Return (X, Y) of the center of cell containing provided text 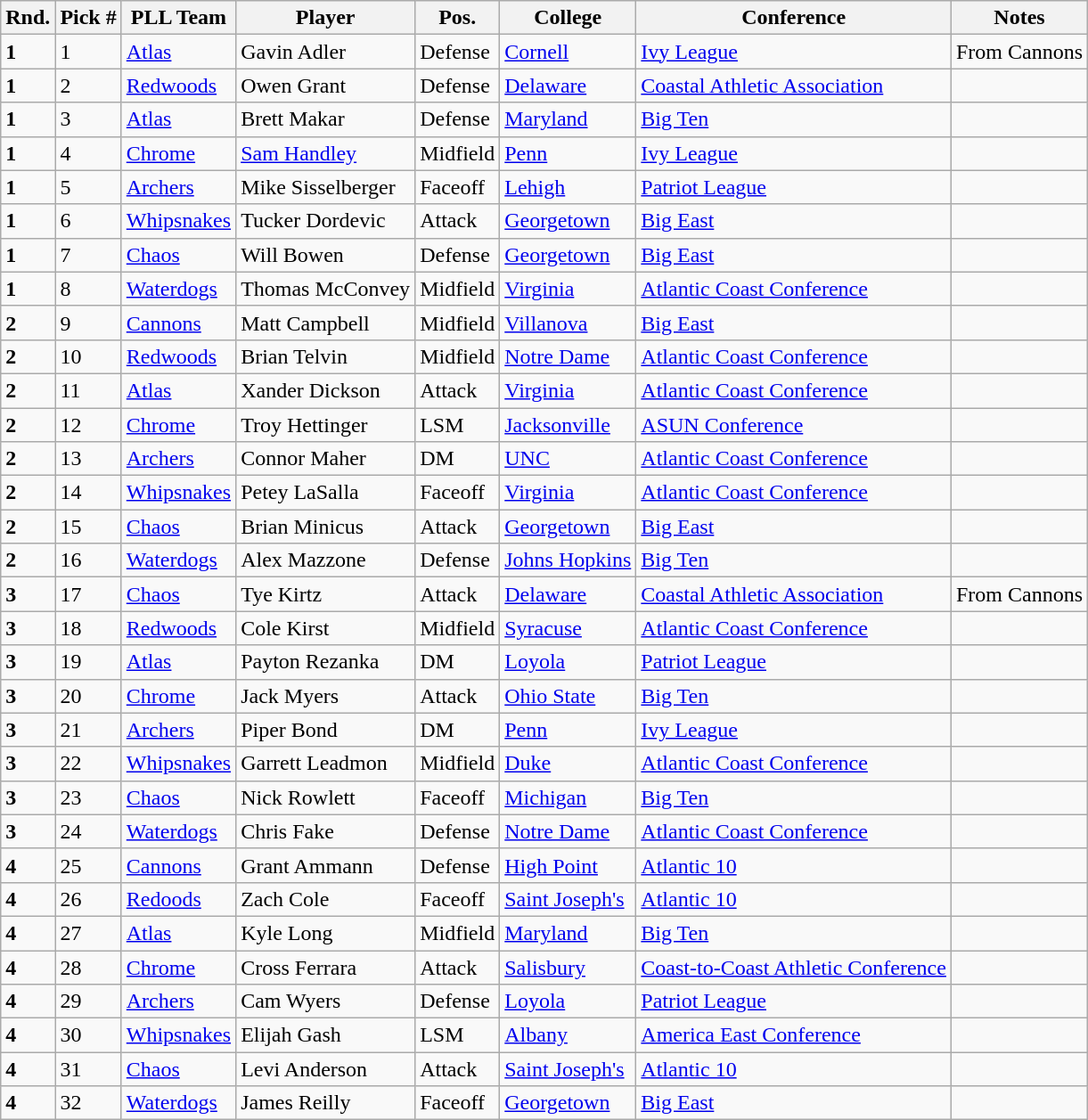
31 (88, 1069)
Piper Bond (326, 730)
25 (88, 865)
15 (88, 527)
24 (88, 831)
America East Conference (794, 1035)
Ohio State (569, 696)
Pos. (458, 18)
21 (88, 730)
30 (88, 1035)
11 (88, 390)
Connor Maher (326, 459)
Salisbury (569, 967)
16 (88, 560)
20 (88, 696)
Troy Hettinger (326, 425)
Gavin Adler (326, 52)
Jacksonville (569, 425)
Cornell (569, 52)
Notes (1019, 18)
8 (88, 289)
UNC (569, 459)
Pick # (88, 18)
Sam Handley (326, 153)
Johns Hopkins (569, 560)
27 (88, 933)
13 (88, 459)
Will Bowen (326, 255)
32 (88, 1103)
Tye Kirtz (326, 594)
ASUN Conference (794, 425)
Grant Ammann (326, 865)
22 (88, 764)
Brett Makar (326, 119)
Villanova (569, 323)
29 (88, 1001)
12 (88, 425)
Mike Sisselberger (326, 187)
Brian Minicus (326, 527)
7 (88, 255)
Lehigh (569, 187)
Cross Ferrara (326, 967)
Zach Cole (326, 899)
6 (88, 221)
Elijah Gash (326, 1035)
Albany (569, 1035)
High Point (569, 865)
Petey LaSalla (326, 493)
5 (88, 187)
Syracuse (569, 628)
14 (88, 493)
Duke (569, 764)
Alex Mazzone (326, 560)
Brian Telvin (326, 356)
Nick Rowlett (326, 797)
9 (88, 323)
23 (88, 797)
19 (88, 662)
College (569, 18)
18 (88, 628)
Matt Campbell (326, 323)
Jack Myers (326, 696)
Cole Kirst (326, 628)
Chris Fake (326, 831)
Player (326, 18)
James Reilly (326, 1103)
28 (88, 967)
Owen Grant (326, 86)
26 (88, 899)
Thomas McConvey (326, 289)
Payton Rezanka (326, 662)
Garrett Leadmon (326, 764)
PLL Team (178, 18)
Coast-to-Coast Athletic Conference (794, 967)
Conference (794, 18)
17 (88, 594)
Redoods (178, 899)
Levi Anderson (326, 1069)
Tucker Dordevic (326, 221)
10 (88, 356)
Kyle Long (326, 933)
Xander Dickson (326, 390)
Michigan (569, 797)
Cam Wyers (326, 1001)
Rnd. (29, 18)
